For the text-containing cell, return its midpoint in [X, Y] coordinate format. 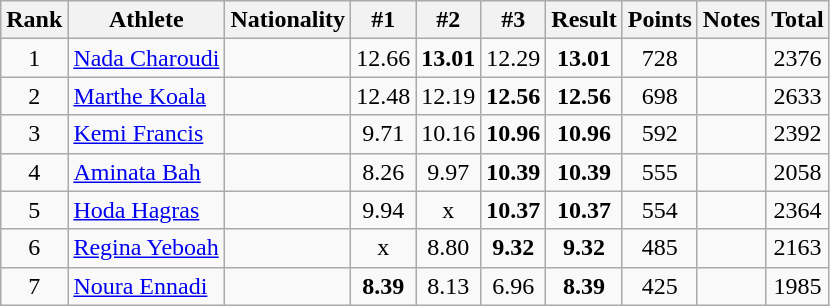
3 [34, 134]
6 [34, 248]
1985 [798, 286]
425 [660, 286]
555 [660, 172]
12.48 [384, 96]
698 [660, 96]
554 [660, 210]
Result [584, 20]
Nationality [288, 20]
9.71 [384, 134]
7 [34, 286]
12.66 [384, 58]
4 [34, 172]
2 [34, 96]
Points [660, 20]
8.13 [448, 286]
9.97 [448, 172]
Total [798, 20]
Marthe Koala [146, 96]
Kemi Francis [146, 134]
Regina Yeboah [146, 248]
9.94 [384, 210]
Notes [731, 20]
#2 [448, 20]
2163 [798, 248]
2633 [798, 96]
Athlete [146, 20]
2364 [798, 210]
Noura Ennadi [146, 286]
728 [660, 58]
12.29 [514, 58]
Aminata Bah [146, 172]
8.26 [384, 172]
485 [660, 248]
Hoda Hagras [146, 210]
2392 [798, 134]
1 [34, 58]
#3 [514, 20]
10.16 [448, 134]
Rank [34, 20]
Nada Charoudi [146, 58]
5 [34, 210]
12.19 [448, 96]
8.80 [448, 248]
2058 [798, 172]
2376 [798, 58]
#1 [384, 20]
6.96 [514, 286]
592 [660, 134]
